Determine the [X, Y] coordinate at the center of the cell enclosing the given text.  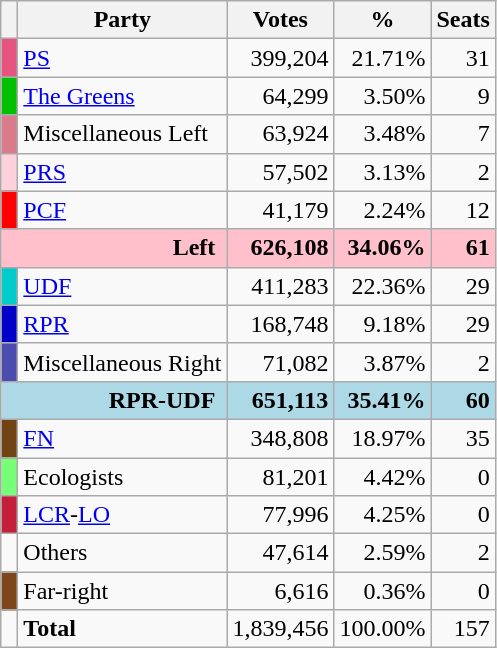
LCR-LO [122, 515]
3.13% [382, 172]
PCF [122, 210]
57,502 [280, 172]
Seats [463, 20]
FN [122, 438]
31 [463, 58]
RPR [122, 324]
Total [122, 629]
100.00% [382, 629]
Others [122, 553]
2.59% [382, 553]
399,204 [280, 58]
411,283 [280, 286]
22.36% [382, 286]
3.50% [382, 96]
The Greens [122, 96]
41,179 [280, 210]
35.41% [382, 400]
9 [463, 96]
UDF [122, 286]
PS [122, 58]
Party [122, 20]
7 [463, 134]
4.25% [382, 515]
21.71% [382, 58]
60 [463, 400]
626,108 [280, 248]
47,614 [280, 553]
35 [463, 438]
18.97% [382, 438]
Ecologists [122, 477]
Miscellaneous Left [122, 134]
81,201 [280, 477]
71,082 [280, 362]
Votes [280, 20]
PRS [122, 172]
RPR-UDF [114, 400]
651,113 [280, 400]
1,839,456 [280, 629]
63,924 [280, 134]
Far-right [122, 591]
64,299 [280, 96]
3.87% [382, 362]
77,996 [280, 515]
12 [463, 210]
% [382, 20]
34.06% [382, 248]
Miscellaneous Right [122, 362]
Left [114, 248]
0.36% [382, 591]
4.42% [382, 477]
2.24% [382, 210]
6,616 [280, 591]
157 [463, 629]
168,748 [280, 324]
9.18% [382, 324]
3.48% [382, 134]
348,808 [280, 438]
61 [463, 248]
